Locate the cell with the specified text and output its [x, y] center coordinate. 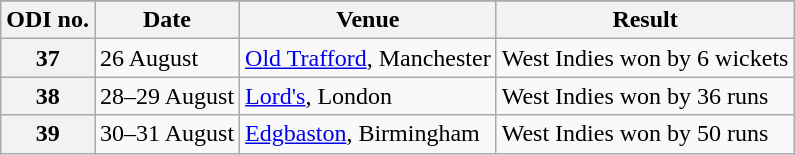
30–31 August [166, 134]
Result [645, 20]
West Indies won by 36 runs [645, 96]
West Indies won by 6 wickets [645, 58]
38 [48, 96]
West Indies won by 50 runs [645, 134]
ODI no. [48, 20]
26 August [166, 58]
28–29 August [166, 96]
39 [48, 134]
Edgbaston, Birmingham [368, 134]
Date [166, 20]
Old Trafford, Manchester [368, 58]
Venue [368, 20]
Lord's, London [368, 96]
37 [48, 58]
